Return (X, Y) of the center of cell containing provided text 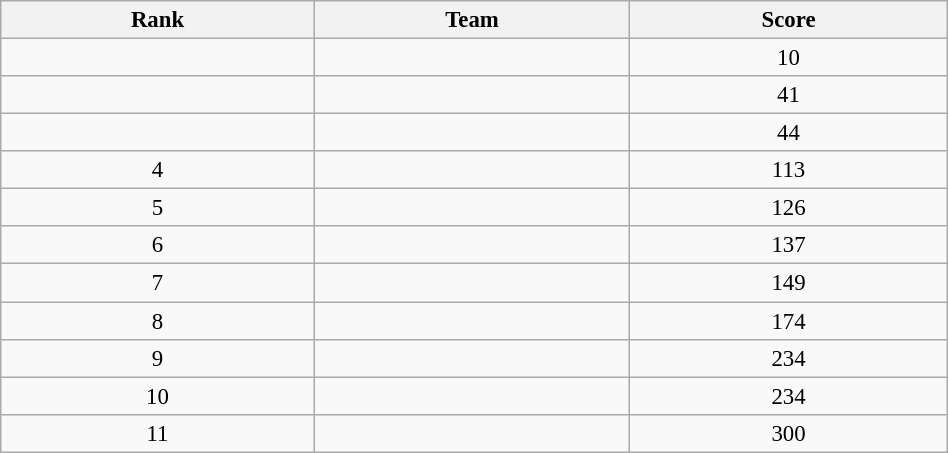
Team (472, 20)
300 (788, 433)
44 (788, 133)
9 (158, 358)
41 (788, 95)
149 (788, 283)
137 (788, 245)
5 (158, 208)
Rank (158, 20)
113 (788, 170)
8 (158, 321)
6 (158, 245)
Score (788, 20)
11 (158, 433)
4 (158, 170)
126 (788, 208)
7 (158, 283)
174 (788, 321)
